Detect which cell encompasses the target text, then output its (x, y) center coordinate. 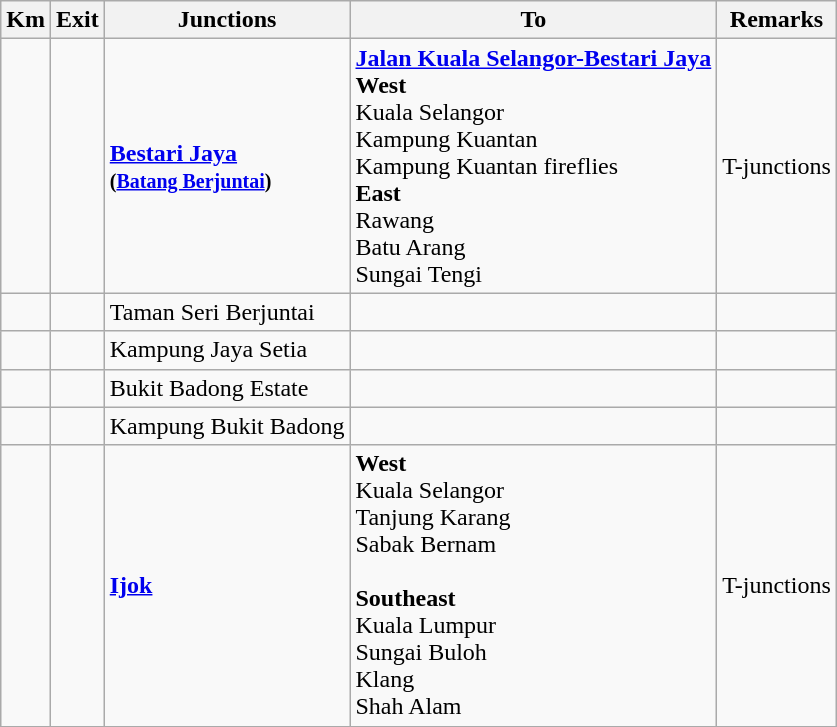
Taman Seri Berjuntai (227, 312)
Ijok (227, 586)
Kampung Bukit Badong (227, 426)
West Kuala Selangor Tanjung Karang Sabak BernamSoutheast Kuala Lumpur Sungai Buloh Klang Shah Alam (534, 586)
Exit (77, 20)
Junctions (227, 20)
Bukit Badong Estate (227, 388)
Jalan Kuala Selangor-Bestari JayaWestKuala SelangorKampung KuantanKampung Kuantan firefliesEastRawangBatu ArangSungai Tengi (534, 166)
Bestari Jaya(Batang Berjuntai) (227, 166)
Km (26, 20)
Kampung Jaya Setia (227, 350)
Remarks (777, 20)
To (534, 20)
